Locate the cell with the specified text and output its (X, Y) center coordinate. 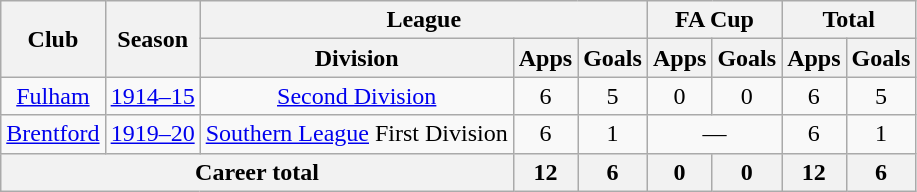
Second Division (356, 96)
Total (849, 20)
Club (53, 39)
Fulham (53, 96)
Season (152, 39)
— (714, 134)
Career total (257, 172)
1919–20 (152, 134)
1914–15 (152, 96)
League (424, 20)
Division (356, 58)
Brentford (53, 134)
FA Cup (714, 20)
Southern League First Division (356, 134)
